Locate the cell with the specified text and output its (X, Y) center coordinate. 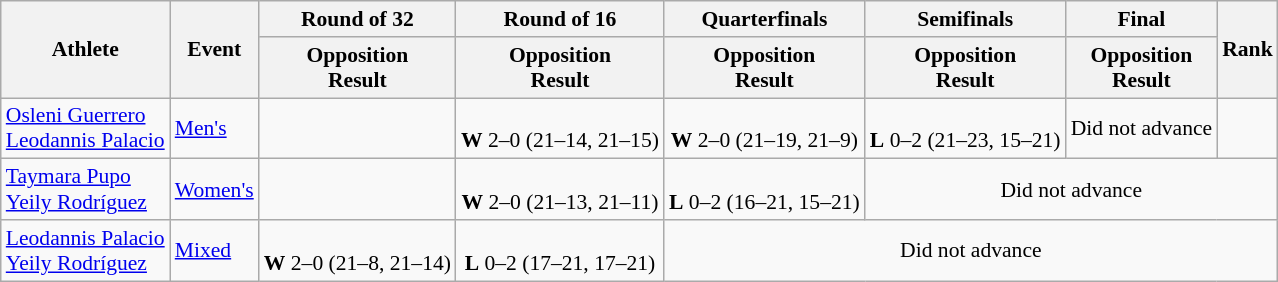
Leodannis PalacioYeily Rodríguez (86, 250)
W 2–0 (21–13, 21–11) (560, 190)
Rank (1248, 50)
L 0–2 (17–21, 17–21) (560, 250)
Men's (214, 128)
Taymara PupoYeily Rodríguez (86, 190)
L 0–2 (16–21, 15–21) (764, 190)
Event (214, 50)
Osleni GuerreroLeodannis Palacio (86, 128)
Mixed (214, 250)
Round of 16 (560, 19)
Women's (214, 190)
W 2–0 (21–14, 21–15) (560, 128)
Round of 32 (358, 19)
Final (1142, 19)
W 2–0 (21–8, 21–14) (358, 250)
W 2–0 (21–19, 21–9) (764, 128)
Semifinals (966, 19)
Athlete (86, 50)
Quarterfinals (764, 19)
L 0–2 (21–23, 15–21) (966, 128)
